Find where the given text appears and provide that cell's center as (x, y) coordinate. 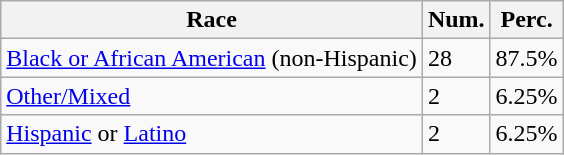
28 (456, 58)
Race (212, 20)
87.5% (526, 58)
Num. (456, 20)
Black or African American (non-Hispanic) (212, 58)
Other/Mixed (212, 96)
Perc. (526, 20)
Hispanic or Latino (212, 134)
